Identify which cell holds the provided text, then report its (X, Y) central coordinate. 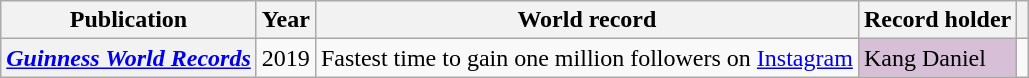
Guinness World Records (129, 58)
2019 (286, 58)
Fastest time to gain one million followers on Instagram (586, 58)
Publication (129, 20)
World record (586, 20)
Record holder (937, 20)
Year (286, 20)
Kang Daniel (937, 58)
